Detect which cell encompasses the target text, then output its [X, Y] center coordinate. 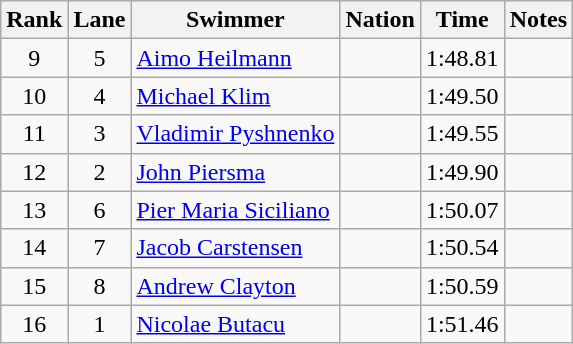
9 [34, 58]
1:50.54 [462, 248]
1:49.90 [462, 172]
2 [100, 172]
4 [100, 96]
1:48.81 [462, 58]
Nicolae Butacu [236, 324]
3 [100, 134]
Nation [380, 20]
Swimmer [236, 20]
15 [34, 286]
16 [34, 324]
7 [100, 248]
1:49.55 [462, 134]
Andrew Clayton [236, 286]
Lane [100, 20]
Pier Maria Siciliano [236, 210]
14 [34, 248]
1 [100, 324]
Jacob Carstensen [236, 248]
Notes [538, 20]
Michael Klim [236, 96]
5 [100, 58]
8 [100, 286]
1:50.59 [462, 286]
6 [100, 210]
11 [34, 134]
Time [462, 20]
12 [34, 172]
10 [34, 96]
John Piersma [236, 172]
1:50.07 [462, 210]
1:51.46 [462, 324]
Aimo Heilmann [236, 58]
Vladimir Pyshnenko [236, 134]
Rank [34, 20]
13 [34, 210]
1:49.50 [462, 96]
